Capture the cell that displays the provided text and extract its (x, y) central coordinate. 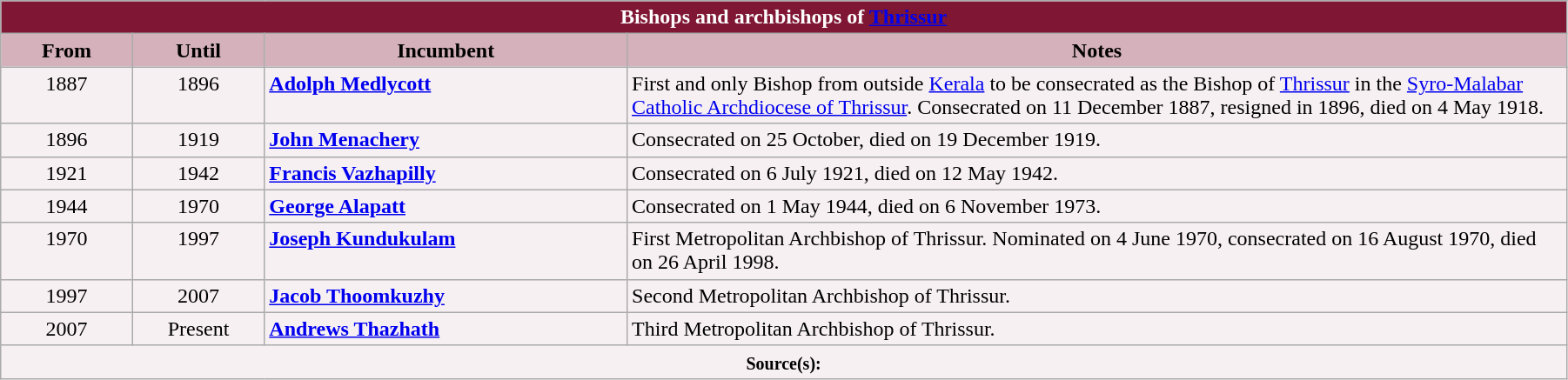
1921 (67, 173)
1887 (67, 96)
John Menachery (446, 140)
Notes (1097, 50)
Jacob Thoomkuzhy (446, 296)
George Alapatt (446, 206)
1919 (198, 140)
First Metropolitan Archbishop of Thrissur. Nominated on 4 June 1970, consecrated on 16 August 1970, died on 26 April 1998. (1097, 250)
Until (198, 50)
1944 (67, 206)
1942 (198, 173)
Incumbent (446, 50)
Second Metropolitan Archbishop of Thrissur. (1097, 296)
Third Metropolitan Archbishop of Thrissur. (1097, 329)
Consecrated on 6 July 1921, died on 12 May 1942. (1097, 173)
Present (198, 329)
Joseph Kundukulam (446, 250)
Source(s): (784, 362)
From (67, 50)
Adolph Medlycott (446, 96)
Consecrated on 1 May 1944, died on 6 November 1973. (1097, 206)
Bishops and archbishops of Thrissur (784, 17)
Francis Vazhapilly (446, 173)
Andrews Thazhath (446, 329)
Consecrated on 25 October, died on 19 December 1919. (1097, 140)
